Find where the given text appears and provide that cell's center as [x, y] coordinate. 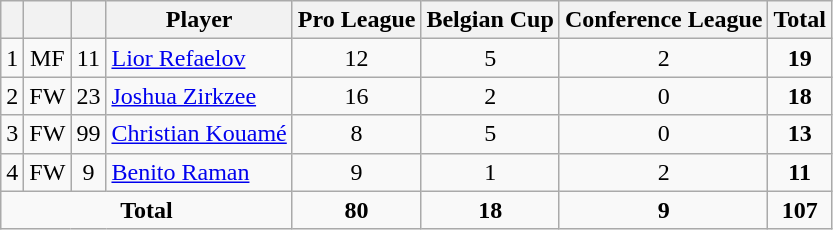
Joshua Zirkzee [199, 96]
MF [48, 58]
13 [800, 134]
8 [356, 134]
Player [199, 20]
Pro League [356, 20]
19 [800, 58]
23 [88, 96]
Lior Refaelov [199, 58]
Benito Raman [199, 172]
80 [356, 210]
12 [356, 58]
Belgian Cup [490, 20]
16 [356, 96]
107 [800, 210]
Christian Kouamé [199, 134]
99 [88, 134]
Conference League [664, 20]
3 [12, 134]
4 [12, 172]
